Detect which cell encompasses the target text, then output its (x, y) center coordinate. 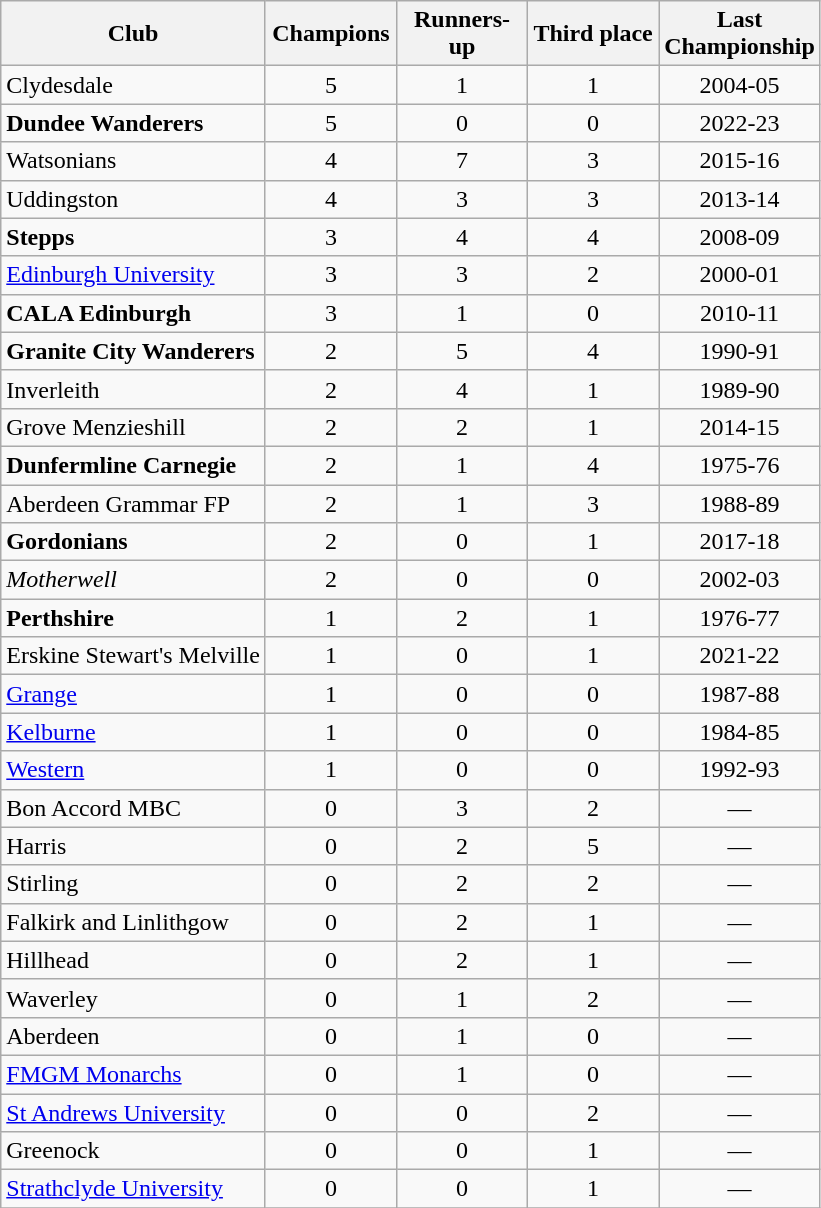
Western (134, 770)
1984-85 (740, 732)
CALA Edinburgh (134, 313)
1976-77 (740, 618)
1987-88 (740, 694)
Kelburne (134, 732)
Champions (330, 34)
Clydesdale (134, 85)
Granite City Wanderers (134, 351)
2000-01 (740, 275)
2002-03 (740, 580)
Aberdeen (134, 1036)
Perthshire (134, 618)
1990-91 (740, 351)
Third place (594, 34)
2004-05 (740, 85)
Grange (134, 694)
Aberdeen Grammar FP (134, 503)
Club (134, 34)
Stepps (134, 237)
Motherwell (134, 580)
7 (462, 161)
2010-11 (740, 313)
Grove Menzieshill (134, 427)
Inverleith (134, 389)
Stirling (134, 884)
Gordonians (134, 542)
Strathclyde University (134, 1189)
Falkirk and Linlithgow (134, 922)
Harris (134, 846)
2017-18 (740, 542)
Edinburgh University (134, 275)
FMGM Monarchs (134, 1074)
2015-16 (740, 161)
2008-09 (740, 237)
2013-14 (740, 199)
2022-23 (740, 123)
Watsonians (134, 161)
Runners-up (462, 34)
St Andrews University (134, 1113)
1992-93 (740, 770)
Dunfermline Carnegie (134, 465)
2021-22 (740, 656)
Dundee Wanderers (134, 123)
Uddingston (134, 199)
1988-89 (740, 503)
1975-76 (740, 465)
Greenock (134, 1151)
Hillhead (134, 960)
Waverley (134, 998)
2014-15 (740, 427)
Erskine Stewart's Melville (134, 656)
Last Championship (740, 34)
Bon Accord MBC (134, 808)
1989-90 (740, 389)
